Output the (X, Y) coordinate of the center of the cell containing the given text.  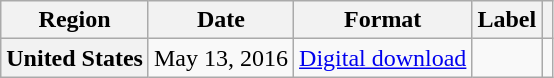
Format (383, 20)
Label (507, 20)
Date (220, 20)
United States (75, 58)
Region (75, 20)
May 13, 2016 (220, 58)
Digital download (383, 58)
